Pinpoint the cell where the given text exists, returning its (x, y) midpoint coordinate. 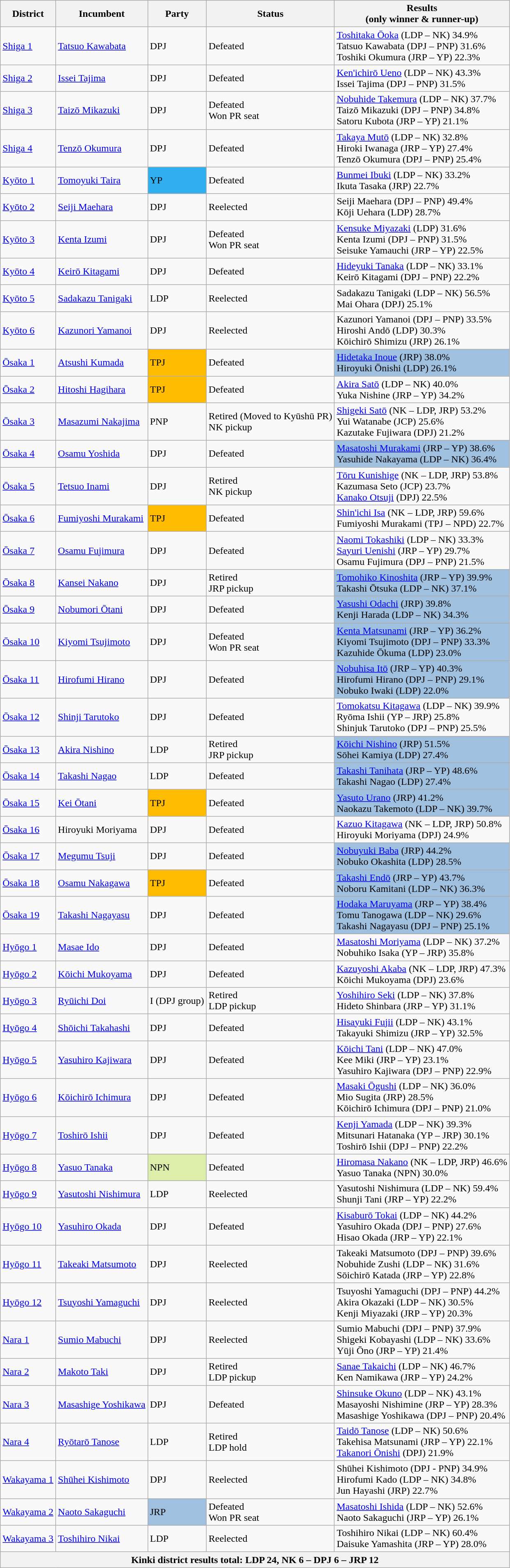
Kazunori Yamanoi (DPJ – PNP) 33.5%Hiroshi Andō (LDP) 30.3%Kōichirō Shimizu (JRP) 26.1% (422, 330)
Kyōto 1 (28, 181)
Osamu Fujimura (102, 551)
Takashi Endō (JRP – YP) 43.7%Noboru Kamitani (LDP – NK) 36.3% (422, 883)
Taidō Tanose (LDP – NK) 50.6%Takehisa Matsunami (JRP – YP) 22.1%Takanori Ōnishi (DPJ) 21.9% (422, 1442)
Tsuyoshi Yamaguchi (DPJ – PNP) 44.2%Akira Okazaki (LDP – NK) 30.5%Kenji Miyazaki (JRP – YP) 20.3% (422, 1302)
Toshihiro Nikai (102, 1538)
Kyōto 6 (28, 330)
Results(only winner & runner-up) (422, 14)
Nara 4 (28, 1442)
I (DPJ group) (177, 1001)
Kōichi Nishino (JRP) 51.5%Sōhei Kamiya (LDP) 27.4% (422, 749)
Ōsaka 17 (28, 856)
Shigeki Satō (NK – LDP, JRP) 53.2%Yui Watanabe (JCP) 25.6%Kazutake Fujiwara (DPJ) 21.2% (422, 422)
Retired (Moved to Kyūshū PR)NK pickup (270, 422)
Masatoshi Ishida (LDP – NK) 52.6%Naoto Sakaguchi (JRP – YP) 26.1% (422, 1512)
Yoshihiro Seki (LDP – NK) 37.8%Hideto Shinbara (JRP – YP) 31.1% (422, 1001)
Nara 3 (28, 1404)
PNP (177, 422)
Masae Ido (102, 948)
Kensuke Miyazaki (LDP) 31.6%Kenta Izumi (DPJ – PNP) 31.5%Seisuke Yamauchi (JRP – YP) 22.5% (422, 239)
Kazuyoshi Akaba (NK – LDP, JRP) 47.3%Kōichi Mukoyama (DPJ) 23.6% (422, 974)
Nobuhide Takemura (LDP – NK) 37.7%Taizō Mikazuki (DPJ – PNP) 34.8%Satoru Kubota (JRP – YP) 21.1% (422, 110)
Hirofumi Hirano (102, 679)
Takeaki Matsumoto (DPJ – PNP) 39.6%Nobuhide Zushi (LDP – NK) 31.6%Sōichirō Katada (JRP – YP) 22.8% (422, 1264)
Kyōto 2 (28, 207)
Tatsuo Kawabata (102, 46)
Masazumi Nakajima (102, 422)
Hyōgo 3 (28, 1001)
Akira Satō (LDP – NK) 40.0%Yuka Nishine (JRP – YP) 34.2% (422, 389)
Nobuyuki Baba (JRP) 44.2%Nobuko Okashita (LDP) 28.5% (422, 856)
Naoto Sakaguchi (102, 1512)
Shiga 1 (28, 46)
Ōsaka 9 (28, 610)
Sumio Mabuchi (102, 1339)
Hideyuki Tanaka (LDP – NK) 33.1%Keirō Kitagami (DPJ – PNP) 22.2% (422, 272)
Kōichi Mukoyama (102, 974)
Ryōtarō Tanose (102, 1442)
Akira Nishino (102, 749)
Atsushi Kumada (102, 363)
Yasuhiro Okada (102, 1226)
Wakayama 2 (28, 1512)
JRP (177, 1512)
Ōsaka 19 (28, 915)
Kyōto 4 (28, 272)
Ken'ichirō Ueno (LDP – NK) 43.3%Issei Tajima (DPJ – PNP) 31.5% (422, 78)
Osamu Yoshida (102, 454)
Nobuhisa Itō (JRP – YP) 40.3%Hirofumi Hirano (DPJ – PNP) 29.1%Nobuko Iwaki (LDP) 22.0% (422, 679)
Incumbent (102, 14)
Party (177, 14)
Kiyomi Tsujimoto (102, 642)
Tomohiko Kinoshita (JRP – YP) 39.9%Takashi Ōtsuka (LDP – NK) 37.1% (422, 583)
Kansei Nakano (102, 583)
Yasushi Odachi (JRP) 39.8%Kenji Harada (LDP – NK) 34.3% (422, 610)
Takashi Nagao (102, 776)
Tetsuo Inami (102, 486)
Shiga 4 (28, 148)
Taizō Mikazuki (102, 110)
Naomi Tokashiki (LDP – NK) 33.3%Sayuri Uenishi (JRP – YP) 29.7%Osamu Fujimura (DPJ – PNP) 21.5% (422, 551)
Hiromasa Nakano (NK – LDP, JRP) 46.6%Yasuo Tanaka (NPN) 30.0% (422, 1168)
Hyōgo 1 (28, 948)
Shinji Tarutoko (102, 717)
Kenta Izumi (102, 239)
Hyōgo 12 (28, 1302)
Masaki Ōgushi (LDP – NK) 36.0%Mio Sugita (JRP) 28.5%Kōichirō Ichimura (DPJ – PNP) 21.0% (422, 1097)
Tomokatsu Kitagawa (LDP – NK) 39.9%Ryōma Ishii (YP – JRP) 25.8%Shinjuk Tarutoko (DPJ – PNP) 25.5% (422, 717)
Ōsaka 12 (28, 717)
Ōsaka 6 (28, 519)
Shūhei Kishimoto (DPJ - PNP) 34.9%Hirofumi Kado (LDP – NK) 34.8%Jun Hayashi (JRP) 22.7% (422, 1480)
Ryūichi Doi (102, 1001)
Sanae Takaichi (LDP – NK) 46.7%Ken Namikawa (JRP – YP) 24.2% (422, 1372)
Yasutoshi Nishimura (102, 1194)
Ōsaka 4 (28, 454)
Seiji Maehara (102, 207)
Hisayuki Fujii (LDP – NK) 43.1%Takayuki Shimizu (JRP – YP) 32.5% (422, 1027)
YP (177, 181)
RetiredNK pickup (270, 486)
Hodaka Maruyama (JRP – YP) 38.4%Tomu Tanogawa (LDP – NK) 29.6%Takashi Nagayasu (DPJ – PNP) 25.1% (422, 915)
Hyōgo 8 (28, 1168)
Tōru Kunishige (NK – LDP, JRP) 53.8%Kazumasa Seto (JCP) 23.7%Kanako Otsuji (DPJ) 22.5% (422, 486)
Osamu Nakagawa (102, 883)
Yasuto Urano (JRP) 41.2%Naokazu Takemoto (LDP – NK) 39.7% (422, 802)
Ōsaka 16 (28, 830)
Shinsuke Okuno (LDP – NK) 43.1%Masayoshi Nishimine (JRP – YP) 28.3%Masashige Yoshikawa (DPJ – PNP) 20.4% (422, 1404)
Hidetaka Inoue (JRP) 38.0%Hiroyuki Ōnishi (LDP) 26.1% (422, 363)
Masatoshi Moriyama (LDP – NK) 37.2%Nobuhiko Isaka (YP – JRP) 35.8% (422, 948)
Shiga 2 (28, 78)
Ōsaka 3 (28, 422)
Kōichirō Ichimura (102, 1097)
District (28, 14)
Hyōgo 10 (28, 1226)
Kenji Yamada (LDP – NK) 39.3%Mitsunari Hatanaka (YP – JRP) 30.1%Toshirō Ishii (DPJ – PNP) 22.2% (422, 1135)
Shōichi Takahashi (102, 1027)
Ōsaka 8 (28, 583)
Ōsaka 14 (28, 776)
Kazuo Kitagawa (NK – LDP, JRP) 50.8%Hiroyuki Moriyama (DPJ) 24.9% (422, 830)
Takashi Tanihata (JRP – YP) 48.6%Takashi Nagao (LDP) 27.4% (422, 776)
Wakayama 1 (28, 1480)
Sadakazu Tanigaki (LDP – NK) 56.5%Mai Ohara (DPJ) 25.1% (422, 298)
Sadakazu Tanigaki (102, 298)
Yasuo Tanaka (102, 1168)
Issei Tajima (102, 78)
Tomoyuki Taira (102, 181)
Tenzō Okumura (102, 148)
Kazunori Yamanoi (102, 330)
Hyōgo 4 (28, 1027)
Hyōgo 7 (28, 1135)
Hyōgo 2 (28, 974)
Ōsaka 15 (28, 802)
Kinki district results total: LDP 24, NK 6 – DPJ 6 – JRP 12 (255, 1560)
Toshitaka Ōoka (LDP – NK) 34.9%Tatsuo Kawabata (DPJ – PNP) 31.6%Toshiki Okumura (JRP – YP) 22.3% (422, 46)
Hyōgo 9 (28, 1194)
Status (270, 14)
Ōsaka 2 (28, 389)
Nara 1 (28, 1339)
Hyōgo 6 (28, 1097)
Keirō Kitagami (102, 272)
Ōsaka 5 (28, 486)
Shin'ichi Isa (NK – LDP, JRP) 59.6%Fumiyoshi Murakami (TPJ – NPD) 22.7% (422, 519)
Ōsaka 7 (28, 551)
Nobumori Ōtani (102, 610)
Ōsaka 1 (28, 363)
Shiga 3 (28, 110)
Wakayama 3 (28, 1538)
Ōsaka 10 (28, 642)
Takashi Nagayasu (102, 915)
NPN (177, 1168)
Seiji Maehara (DPJ – PNP) 49.4%Kōji Uehara (LDP) 28.7% (422, 207)
Hyōgo 5 (28, 1060)
Ōsaka 11 (28, 679)
Ōsaka 13 (28, 749)
Hitoshi Hagihara (102, 389)
Ōsaka 18 (28, 883)
Kisaburō Tokai (LDP – NK) 44.2%Yasuhiro Okada (DPJ – PNP) 27.6%Hisao Okada (JRP – YP) 22.1% (422, 1226)
Megumu Tsuji (102, 856)
Masatoshi Murakami (JRP – YP) 38.6%Yasuhide Nakayama (LDP – NK) 36.4% (422, 454)
Yasutoshi Nishimura (LDP – NK) 59.4%Shunji Tani (JRP – YP) 22.2% (422, 1194)
Takaya Mutō (LDP – NK) 32.8%Hiroki Iwanaga (JRP – YP) 27.4%Tenzō Okumura (DPJ – PNP) 25.4% (422, 148)
RetiredLDP hold (270, 1442)
Tsuyoshi Yamaguchi (102, 1302)
Nara 2 (28, 1372)
Hiroyuki Moriyama (102, 830)
Yasuhiro Kajiwara (102, 1060)
Shūhei Kishimoto (102, 1480)
Toshihiro Nikai (LDP – NK) 60.4%Daisuke Yamashita (JRP – YP) 28.0% (422, 1538)
Sumio Mabuchi (DPJ – PNP) 37.9%Shigeki Kobayashi (LDP – NK) 33.6%Yūji Ōno (JRP – YP) 21.4% (422, 1339)
Toshirō Ishii (102, 1135)
Kenta Matsunami (JRP – YP) 36.2%Kiyomi Tsujimoto (DPJ – PNP) 33.3%Kazuhide Ōkuma (LDP) 23.0% (422, 642)
Kōichi Tani (LDP – NK) 47.0%Kee Miki (JRP – YP) 23.1%Yasuhiro Kajiwara (DPJ – PNP) 22.9% (422, 1060)
Bunmei Ibuki (LDP – NK) 33.2%Ikuta Tasaka (JRP) 22.7% (422, 181)
Kei Ōtani (102, 802)
Takeaki Matsumoto (102, 1264)
Hyōgo 11 (28, 1264)
Masashige Yoshikawa (102, 1404)
Kyōto 5 (28, 298)
Fumiyoshi Murakami (102, 519)
Kyōto 3 (28, 239)
Makoto Taki (102, 1372)
